Capture the cell that displays the provided text and extract its (X, Y) central coordinate. 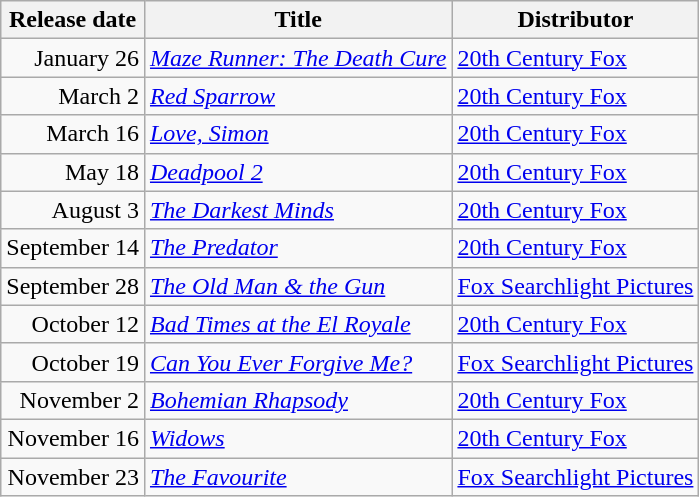
Love, Simon (298, 134)
November 16 (73, 438)
August 3 (73, 210)
October 12 (73, 324)
September 28 (73, 286)
Distributor (576, 20)
May 18 (73, 172)
January 26 (73, 58)
March 16 (73, 134)
Maze Runner: The Death Cure (298, 58)
Can You Ever Forgive Me? (298, 362)
Deadpool 2 (298, 172)
October 19 (73, 362)
November 2 (73, 400)
The Old Man & the Gun (298, 286)
The Favourite (298, 477)
The Darkest Minds (298, 210)
Bohemian Rhapsody (298, 400)
March 2 (73, 96)
Title (298, 20)
The Predator (298, 248)
November 23 (73, 477)
Release date (73, 20)
Red Sparrow (298, 96)
Widows (298, 438)
Bad Times at the El Royale (298, 324)
September 14 (73, 248)
